Capture the cell that displays the provided text and extract its [x, y] central coordinate. 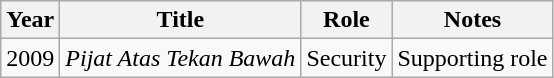
Security [346, 58]
Title [180, 20]
2009 [30, 58]
Year [30, 20]
Supporting role [472, 58]
Pijat Atas Tekan Bawah [180, 58]
Role [346, 20]
Notes [472, 20]
